Output the (x, y) coordinate of the center of the cell containing the given text.  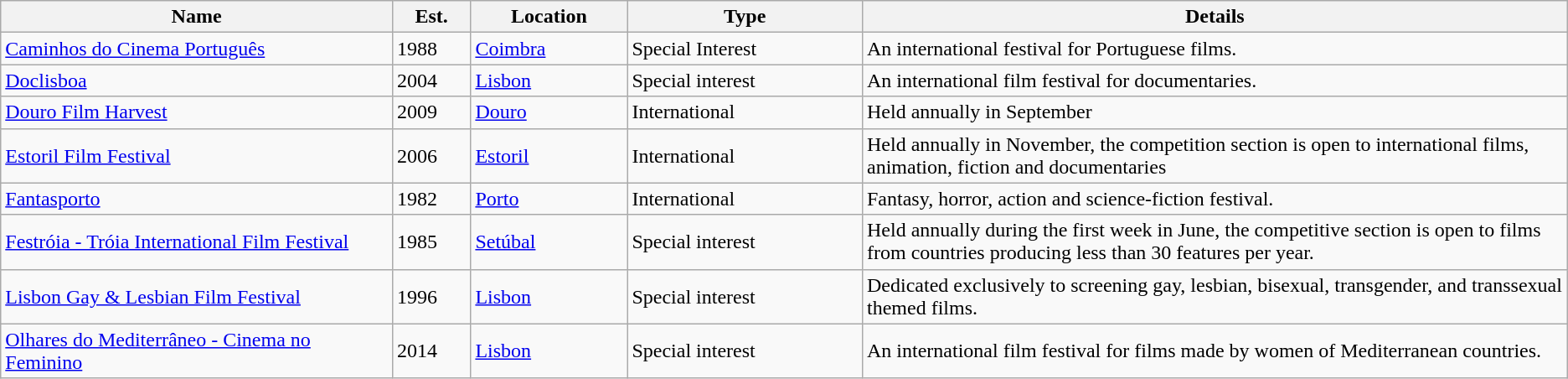
Fantasy, horror, action and science-fiction festival. (1215, 199)
2014 (431, 350)
Location (549, 17)
Held annually during the first week in June, the competitive section is open to films from countries producing less than 30 features per year. (1215, 241)
Special Interest (745, 49)
Olhares do Mediterrâneo - Cinema no Feminino (197, 350)
Name (197, 17)
Douro Film Harvest (197, 112)
Est. (431, 17)
Setúbal (549, 241)
Type (745, 17)
1985 (431, 241)
Lisbon Gay & Lesbian Film Festival (197, 297)
An international festival for Portuguese films. (1215, 49)
2006 (431, 156)
2004 (431, 80)
Fantasporto (197, 199)
1996 (431, 297)
An international film festival for documentaries. (1215, 80)
Porto (549, 199)
Festróia - Tróia International Film Festival (197, 241)
Coimbra (549, 49)
Estoril (549, 156)
Caminhos do Cinema Português (197, 49)
Held annually in September (1215, 112)
Estoril Film Festival (197, 156)
1988 (431, 49)
Details (1215, 17)
Held annually in November, the competition section is open to international films, animation, fiction and documentaries (1215, 156)
2009 (431, 112)
1982 (431, 199)
Doclisboa (197, 80)
Dedicated exclusively to screening gay, lesbian, bisexual, transgender, and transsexual themed films. (1215, 297)
An international film festival for films made by women of Mediterranean countries. (1215, 350)
Douro (549, 112)
